From the cell containing the given text, extract its center point as (x, y) coordinate. 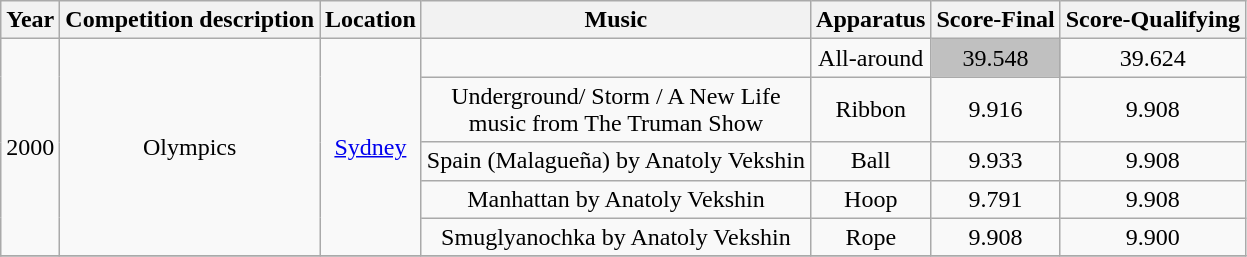
Ball (871, 161)
Location (371, 20)
Spain (Malagueña) by Anatoly Vekshin (616, 161)
Year (30, 20)
Manhattan by Anatoly Vekshin (616, 199)
9.791 (996, 199)
Underground/ Storm / A New Life music from The Truman Show (616, 110)
Score-Qualifying (1152, 20)
Apparatus (871, 20)
All-around (871, 58)
9.916 (996, 110)
Hoop (871, 199)
39.624 (1152, 58)
Music (616, 20)
Competition description (190, 20)
Olympics (190, 148)
9.900 (1152, 237)
Smuglyanochka by Anatoly Vekshin (616, 237)
Ribbon (871, 110)
Rope (871, 237)
Sydney (371, 148)
9.933 (996, 161)
39.548 (996, 58)
2000 (30, 148)
Score-Final (996, 20)
